Provide the (x, y) coordinate of the cell's center where the given text is located.  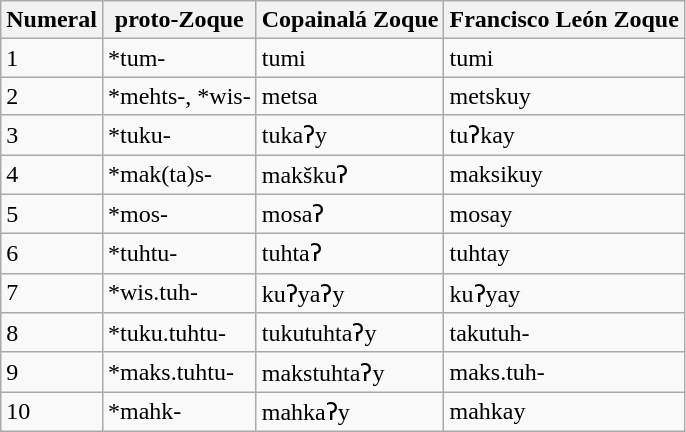
tuhtay (564, 254)
makstuhtaʔy (350, 372)
takutuh- (564, 333)
7 (52, 293)
maksikuy (564, 174)
kuʔyaʔy (350, 293)
tuhtaʔ (350, 254)
tukaʔy (350, 135)
*tuku.tuhtu- (179, 333)
*tuku- (179, 135)
8 (52, 333)
3 (52, 135)
2 (52, 96)
Copainalá Zoque (350, 20)
4 (52, 174)
9 (52, 372)
makškuʔ (350, 174)
mahkaʔy (350, 412)
tukutuhtaʔy (350, 333)
*tum- (179, 58)
*mak(ta)s- (179, 174)
metskuy (564, 96)
tuʔkay (564, 135)
*mahk- (179, 412)
Numeral (52, 20)
*tuhtu- (179, 254)
kuʔyay (564, 293)
maks.tuh- (564, 372)
proto-Zoque (179, 20)
Francisco León Zoque (564, 20)
*wis.tuh- (179, 293)
*mos- (179, 214)
10 (52, 412)
1 (52, 58)
mahkay (564, 412)
metsa (350, 96)
6 (52, 254)
*mehts-, *wis- (179, 96)
*maks.tuhtu- (179, 372)
mosay (564, 214)
mosaʔ (350, 214)
5 (52, 214)
